Provide the (x, y) coordinate of the cell's center where the given text is located.  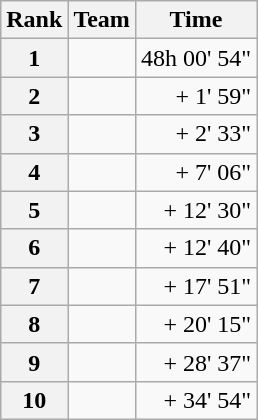
2 (34, 96)
3 (34, 134)
+ 34' 54" (196, 400)
+ 20' 15" (196, 324)
9 (34, 362)
7 (34, 286)
+ 12' 40" (196, 248)
+ 1' 59" (196, 96)
10 (34, 400)
+ 17' 51" (196, 286)
5 (34, 210)
1 (34, 58)
6 (34, 248)
+ 12' 30" (196, 210)
8 (34, 324)
Team (102, 20)
48h 00' 54" (196, 58)
+ 2' 33" (196, 134)
Rank (34, 20)
Time (196, 20)
+ 28' 37" (196, 362)
+ 7' 06" (196, 172)
4 (34, 172)
